Locate the cell with the specified text and output its [X, Y] center coordinate. 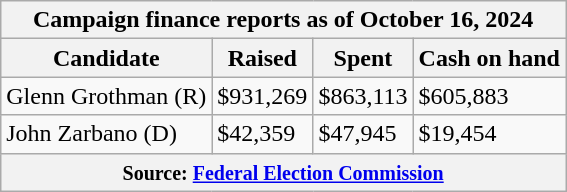
$863,113 [363, 96]
Spent [363, 58]
Source: Federal Election Commission [284, 172]
Candidate [106, 58]
$42,359 [262, 134]
Glenn Grothman (R) [106, 96]
Raised [262, 58]
Cash on hand [489, 58]
John Zarbano (D) [106, 134]
$605,883 [489, 96]
$47,945 [363, 134]
Campaign finance reports as of October 16, 2024 [284, 20]
$19,454 [489, 134]
$931,269 [262, 96]
